Find where the given text appears and provide that cell's center as [x, y] coordinate. 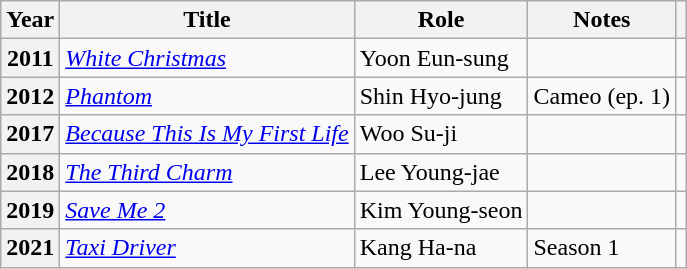
2011 [30, 58]
Kang Ha-na [441, 248]
Because This Is My First Life [207, 134]
Cameo (ep. 1) [602, 96]
Taxi Driver [207, 248]
Notes [602, 20]
Lee Young-jae [441, 172]
The Third Charm [207, 172]
Yoon Eun-sung [441, 58]
Shin Hyo-jung [441, 96]
Season 1 [602, 248]
Kim Young-seon [441, 210]
Phantom [207, 96]
2017 [30, 134]
Woo Su-ji [441, 134]
Year [30, 20]
White Christmas [207, 58]
2018 [30, 172]
2019 [30, 210]
2012 [30, 96]
2021 [30, 248]
Save Me 2 [207, 210]
Title [207, 20]
Role [441, 20]
